Pinpoint the cell where the given text exists, returning its [X, Y] midpoint coordinate. 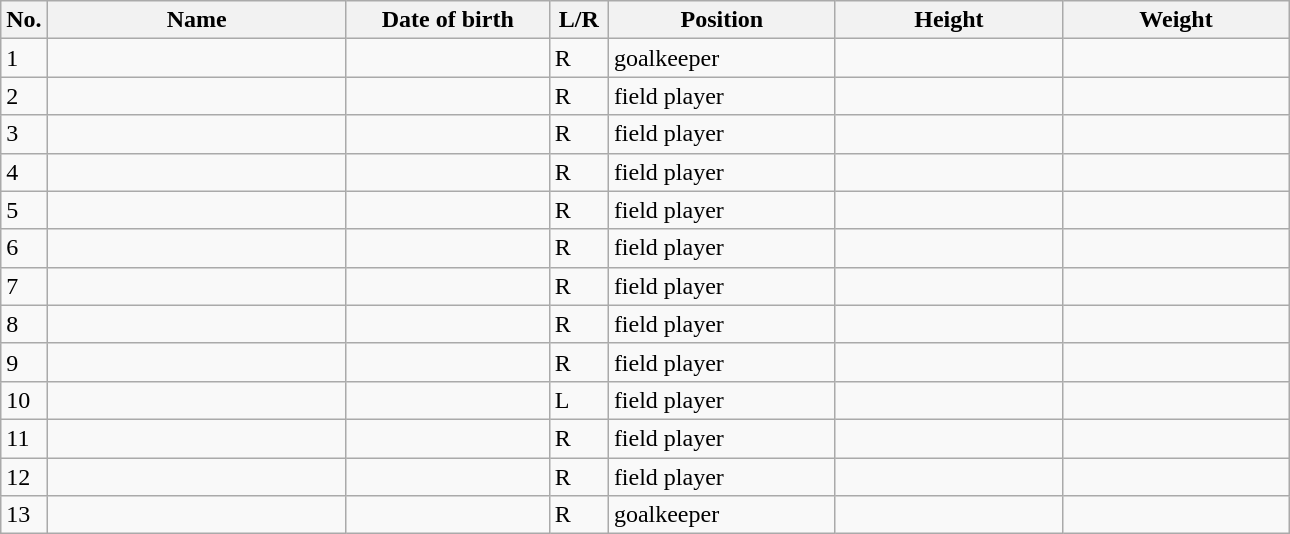
13 [24, 515]
6 [24, 248]
5 [24, 210]
Weight [1176, 20]
1 [24, 58]
11 [24, 438]
Name [196, 20]
10 [24, 400]
4 [24, 172]
12 [24, 477]
8 [24, 324]
Position [722, 20]
9 [24, 362]
L [578, 400]
Height [948, 20]
3 [24, 134]
Date of birth [448, 20]
L/R [578, 20]
No. [24, 20]
7 [24, 286]
2 [24, 96]
